Determine the [X, Y] coordinate at the center of the cell enclosing the given text.  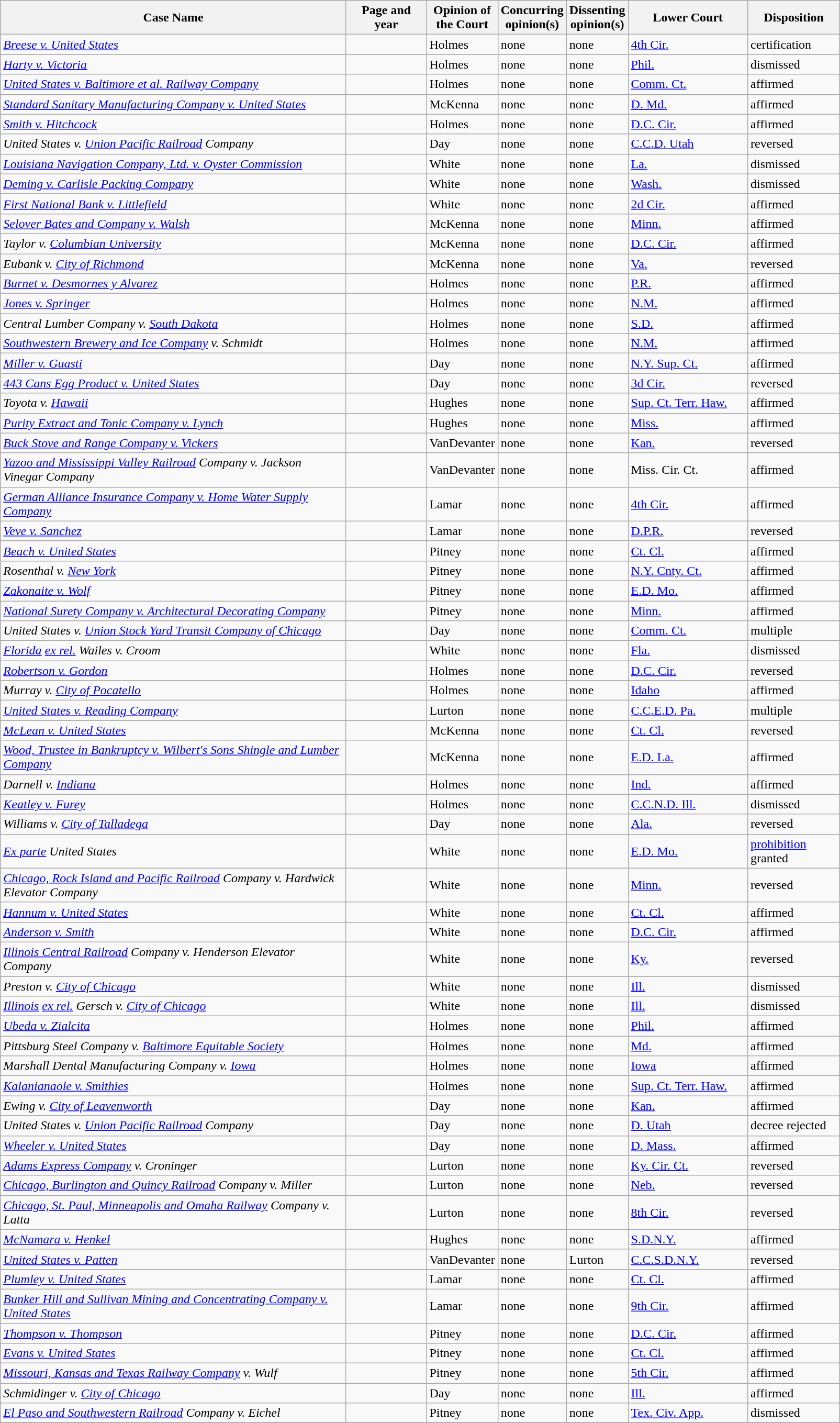
Ala. [688, 824]
C.C.E.D. Pa. [688, 710]
Plumley v. United States [174, 1279]
N.Y. Sup. Ct. [688, 363]
Florida ex rel. Wailes v. Croom [174, 651]
S.D.N.Y. [688, 1239]
Breese v. United States [174, 45]
Lower Court [688, 18]
N.Y. Cnty. Ct. [688, 571]
3d Cir. [688, 383]
El Paso and Southwestern Railroad Company v. Eichel [174, 1413]
Va. [688, 263]
2d Cir. [688, 204]
Jones v. Springer [174, 304]
Burnet v. Desmornes y Alvarez [174, 284]
Hannum v. United States [174, 912]
Southwestern Brewery and Ice Company v. Schmidt [174, 343]
Page and year [386, 18]
National Surety Company v. Architectural Decorating Company [174, 611]
certification [794, 45]
Ex parte United States [174, 851]
Illinois Central Railroad Company v. Henderson Elevator Company [174, 959]
Smith v. Hitchcock [174, 124]
Anderson v. Smith [174, 932]
Wash. [688, 184]
C.C.N.D. Ill. [688, 804]
Toyota v. Hawaii [174, 403]
Disposition [794, 18]
Missouri, Kansas and Texas Railway Company v. Wulf [174, 1373]
9th Cir. [688, 1306]
Thompson v. Thompson [174, 1333]
Evans v. United States [174, 1353]
Keatley v. Furey [174, 804]
Dissenting opinion(s) [597, 18]
Louisiana Navigation Company, Ltd. v. Oyster Commission [174, 164]
Selover Bates and Company v. Walsh [174, 224]
La. [688, 164]
Wood, Trustee in Bankruptcy v. Wilbert's Sons Shingle and Lumber Company [174, 757]
Adams Express Company v. Croninger [174, 1165]
Miss. [688, 423]
Deming v. Carlisle Packing Company [174, 184]
Miss. Cir. Ct. [688, 470]
United States v. Reading Company [174, 710]
Kalanianaole v. Smithies [174, 1086]
Murray v. City of Pocatello [174, 691]
Taylor v. Columbian University [174, 243]
D. Md. [688, 104]
Ky. Cir. Ct. [688, 1165]
Zakonaite v. Wolf [174, 591]
C.C.S.D.N.Y. [688, 1259]
D.P.R. [688, 531]
Idaho [688, 691]
Purity Extract and Tonic Company v. Lynch [174, 423]
Chicago, Rock Island and Pacific Railroad Company v. Hardwick Elevator Company [174, 885]
Eubank v. City of Richmond [174, 263]
Chicago, Burlington and Quincy Railroad Company v. Miller [174, 1185]
Chicago, St. Paul, Minneapolis and Omaha Railway Company v. Latta [174, 1213]
Pittsburg Steel Company v. Baltimore Equitable Society [174, 1046]
Harty v. Victoria [174, 64]
Preston v. City of Chicago [174, 986]
United States v. Union Stock Yard Transit Company of Chicago [174, 631]
Veve v. Sanchez [174, 531]
Wheeler v. United States [174, 1146]
Robertson v. Gordon [174, 671]
McLean v. United States [174, 730]
Neb. [688, 1185]
E.D. La. [688, 757]
Fla. [688, 651]
First National Bank v. Littlefield [174, 204]
United States v. Patten [174, 1259]
Opinion of the Court [462, 18]
5th Cir. [688, 1373]
German Alliance Insurance Company v. Home Water Supply Company [174, 504]
S.D. [688, 324]
Bunker Hill and Sullivan Mining and Concentrating Company v. United States [174, 1306]
P.R. [688, 284]
Marshall Dental Manufacturing Company v. Iowa [174, 1066]
Ubeda v. Zialcita [174, 1026]
Williams v. City of Talladega [174, 824]
D. Utah [688, 1126]
Darnell v. Indiana [174, 784]
Illinois ex rel. Gersch v. City of Chicago [174, 1006]
D. Mass. [688, 1146]
Concurring opinion(s) [532, 18]
C.C.D. Utah [688, 144]
Ky. [688, 959]
prohibition granted [794, 851]
Ewing v. City of Leavenworth [174, 1106]
Ind. [688, 784]
Standard Sanitary Manufacturing Company v. United States [174, 104]
443 Cans Egg Product v. United States [174, 383]
McNamara v. Henkel [174, 1239]
Yazoo and Mississippi Valley Railroad Company v. Jackson Vinegar Company [174, 470]
Tex. Civ. App. [688, 1413]
United States v. Baltimore et al. Railway Company [174, 84]
Central Lumber Company v. South Dakota [174, 324]
Schmidinger v. City of Chicago [174, 1393]
decree rejected [794, 1126]
Beach v. United States [174, 551]
8th Cir. [688, 1213]
Buck Stove and Range Company v. Vickers [174, 443]
Iowa [688, 1066]
Md. [688, 1046]
Rosenthal v. New York [174, 571]
Case Name [174, 18]
Miller v. Guasti [174, 363]
